Search for the cell housing the specified text and yield its [X, Y] center coordinate. 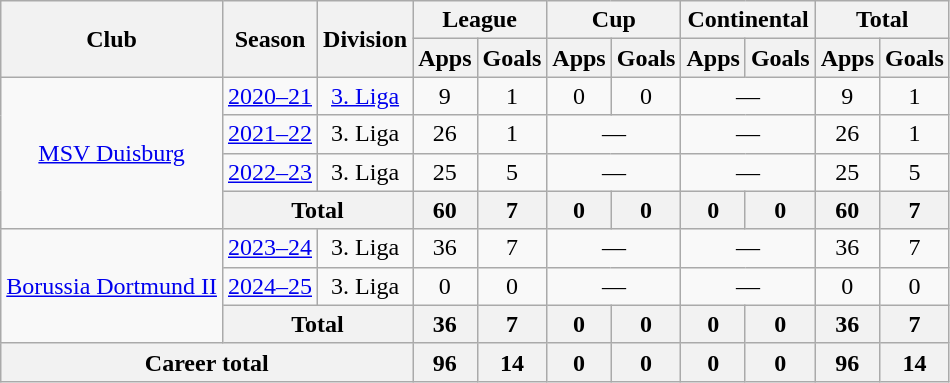
League [480, 20]
MSV Duisburg [112, 153]
2020–21 [270, 96]
Cup [614, 20]
2021–22 [270, 134]
Career total [207, 362]
Division [366, 39]
Season [270, 39]
Borussia Dortmund II [112, 286]
Continental [748, 20]
Club [112, 39]
2022–23 [270, 172]
2024–25 [270, 286]
2023–24 [270, 248]
